Capture the cell that displays the provided text and extract its [X, Y] central coordinate. 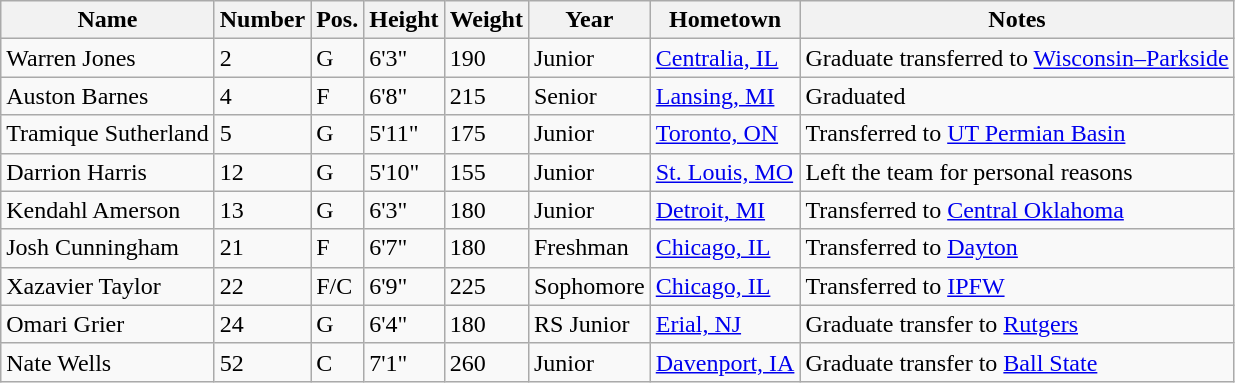
Lansing, MI [725, 96]
21 [262, 248]
Omari Grier [108, 324]
22 [262, 286]
5 [262, 134]
Centralia, IL [725, 58]
215 [486, 96]
260 [486, 362]
Warren Jones [108, 58]
RS Junior [589, 324]
Transferred to Dayton [1017, 248]
6'9" [404, 286]
Graduate transferred to Wisconsin–Parkside [1017, 58]
Toronto, ON [725, 134]
Freshman [589, 248]
155 [486, 172]
Kendahl Amerson [108, 210]
C [338, 362]
Pos. [338, 20]
6'8" [404, 96]
Hometown [725, 20]
Senior [589, 96]
Transferred to UT Permian Basin [1017, 134]
Number [262, 20]
St. Louis, MO [725, 172]
175 [486, 134]
24 [262, 324]
Name [108, 20]
Transferred to IPFW [1017, 286]
190 [486, 58]
7'1" [404, 362]
Graduated [1017, 96]
13 [262, 210]
Notes [1017, 20]
5'11" [404, 134]
Weight [486, 20]
Erial, NJ [725, 324]
Year [589, 20]
6'4" [404, 324]
12 [262, 172]
Darrion Harris [108, 172]
Transferred to Central Oklahoma [1017, 210]
Left the team for personal reasons [1017, 172]
Height [404, 20]
Josh Cunningham [108, 248]
225 [486, 286]
6'7" [404, 248]
Nate Wells [108, 362]
Tramique Sutherland [108, 134]
5'10" [404, 172]
Detroit, MI [725, 210]
Sophomore [589, 286]
Auston Barnes [108, 96]
4 [262, 96]
Xazavier Taylor [108, 286]
Davenport, IA [725, 362]
2 [262, 58]
F/C [338, 286]
52 [262, 362]
Graduate transfer to Rutgers [1017, 324]
Graduate transfer to Ball State [1017, 362]
